Provide the (X, Y) coordinate of the cell's center where the given text is located.  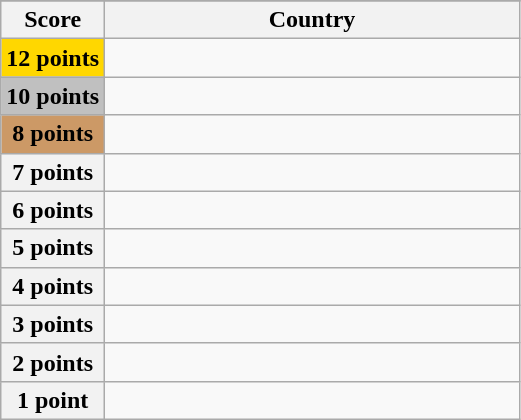
2 points (53, 362)
5 points (53, 248)
7 points (53, 172)
3 points (53, 324)
Country (312, 20)
4 points (53, 286)
12 points (53, 58)
1 point (53, 400)
10 points (53, 96)
6 points (53, 210)
Score (53, 20)
8 points (53, 134)
